Capture the cell that displays the provided text and extract its (x, y) central coordinate. 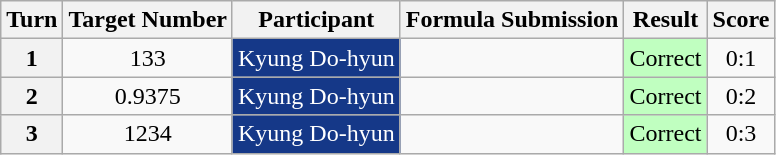
Target Number (148, 20)
1 (32, 58)
0:2 (741, 96)
Result (666, 20)
Turn (32, 20)
Participant (316, 20)
Score (741, 20)
1234 (148, 134)
0:3 (741, 134)
2 (32, 96)
3 (32, 134)
133 (148, 58)
0:1 (741, 58)
Formula Submission (512, 20)
0.9375 (148, 96)
